Scan for the cell matching the given text and deliver its (X, Y) coordinate at center. 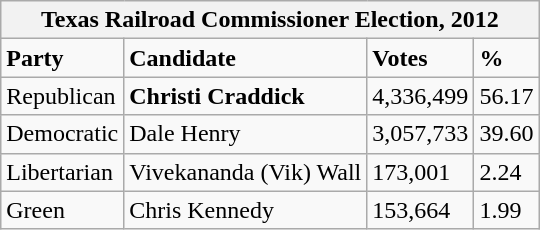
Libertarian (62, 172)
153,664 (420, 210)
Vivekananda (Vik) Wall (246, 172)
4,336,499 (420, 96)
Candidate (246, 58)
Christi Craddick (246, 96)
2.24 (506, 172)
Dale Henry (246, 134)
Texas Railroad Commissioner Election, 2012 (270, 20)
56.17 (506, 96)
39.60 (506, 134)
% (506, 58)
Republican (62, 96)
Votes (420, 58)
1.99 (506, 210)
3,057,733 (420, 134)
Chris Kennedy (246, 210)
Democratic (62, 134)
Party (62, 58)
173,001 (420, 172)
Green (62, 210)
